For the text-containing cell, return its midpoint in [x, y] coordinate format. 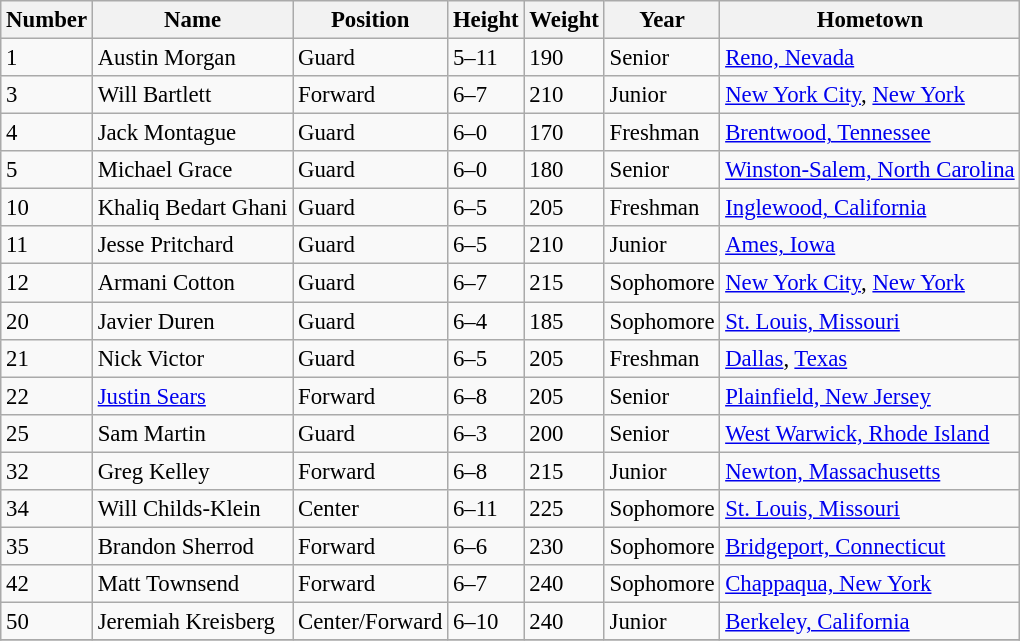
Inglewood, California [870, 208]
Name [192, 20]
Austin Morgan [192, 58]
190 [564, 58]
Berkeley, California [870, 621]
5–11 [486, 58]
Plainfield, New Jersey [870, 396]
Position [370, 20]
Will Childs-Klein [192, 509]
Matt Townsend [192, 584]
200 [564, 433]
35 [47, 546]
Chappaqua, New York [870, 584]
Michael Grace [192, 170]
170 [564, 133]
Winston-Salem, North Carolina [870, 170]
Armani Cotton [192, 283]
12 [47, 283]
Nick Victor [192, 358]
4 [47, 133]
22 [47, 396]
Greg Kelley [192, 471]
Javier Duren [192, 321]
Height [486, 20]
10 [47, 208]
20 [47, 321]
Bridgeport, Connecticut [870, 546]
25 [47, 433]
West Warwick, Rhode Island [870, 433]
Brentwood, Tennessee [870, 133]
Jack Montague [192, 133]
32 [47, 471]
Will Bartlett [192, 95]
6–11 [486, 509]
Khaliq Bedart Ghani [192, 208]
6–4 [486, 321]
180 [564, 170]
34 [47, 509]
Ames, Iowa [870, 245]
Hometown [870, 20]
21 [47, 358]
185 [564, 321]
Dallas, Texas [870, 358]
6–6 [486, 546]
3 [47, 95]
50 [47, 621]
Weight [564, 20]
Justin Sears [192, 396]
Jesse Pritchard [192, 245]
Center [370, 509]
Center/Forward [370, 621]
Year [662, 20]
1 [47, 58]
225 [564, 509]
230 [564, 546]
11 [47, 245]
42 [47, 584]
Reno, Nevada [870, 58]
Number [47, 20]
5 [47, 170]
Sam Martin [192, 433]
Jeremiah Kreisberg [192, 621]
Brandon Sherrod [192, 546]
6–3 [486, 433]
Newton, Massachusetts [870, 471]
6–10 [486, 621]
